Provide the (X, Y) coordinate of the cell's center where the given text is located.  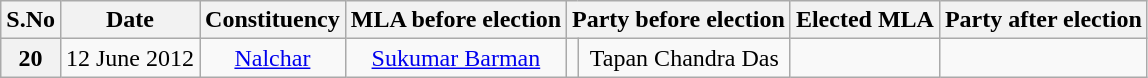
Tapan Chandra Das (684, 58)
Elected MLA (864, 20)
S.No (31, 20)
MLA before election (456, 20)
Nalchar (273, 58)
Date (130, 20)
Party after election (1043, 20)
20 (31, 58)
Sukumar Barman (456, 58)
Party before election (679, 20)
12 June 2012 (130, 58)
Constituency (273, 20)
